Return the [X, Y] coordinate for the center point of the cell that contains the specified text.  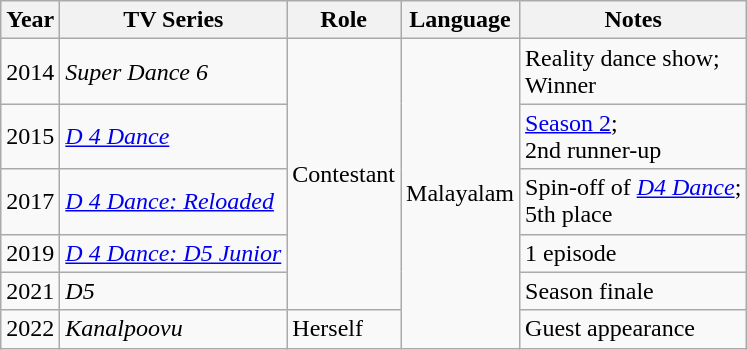
Season finale [634, 291]
Notes [634, 20]
Spin-off of D4 Dance;5th place [634, 202]
Super Dance 6 [174, 72]
Role [344, 20]
D 4 Dance [174, 136]
Malayalam [460, 194]
2021 [30, 291]
2022 [30, 329]
2017 [30, 202]
1 episode [634, 253]
D 4 Dance: Reloaded [174, 202]
Kanalpoovu [174, 329]
Contestant [344, 174]
Year [30, 20]
TV Series [174, 20]
2015 [30, 136]
D5 [174, 291]
Reality dance show;Winner [634, 72]
Season 2;2nd runner-up [634, 136]
2014 [30, 72]
Guest appearance [634, 329]
Language [460, 20]
D 4 Dance: D5 Junior [174, 253]
Herself [344, 329]
2019 [30, 253]
